Capture the cell that displays the provided text and extract its [x, y] central coordinate. 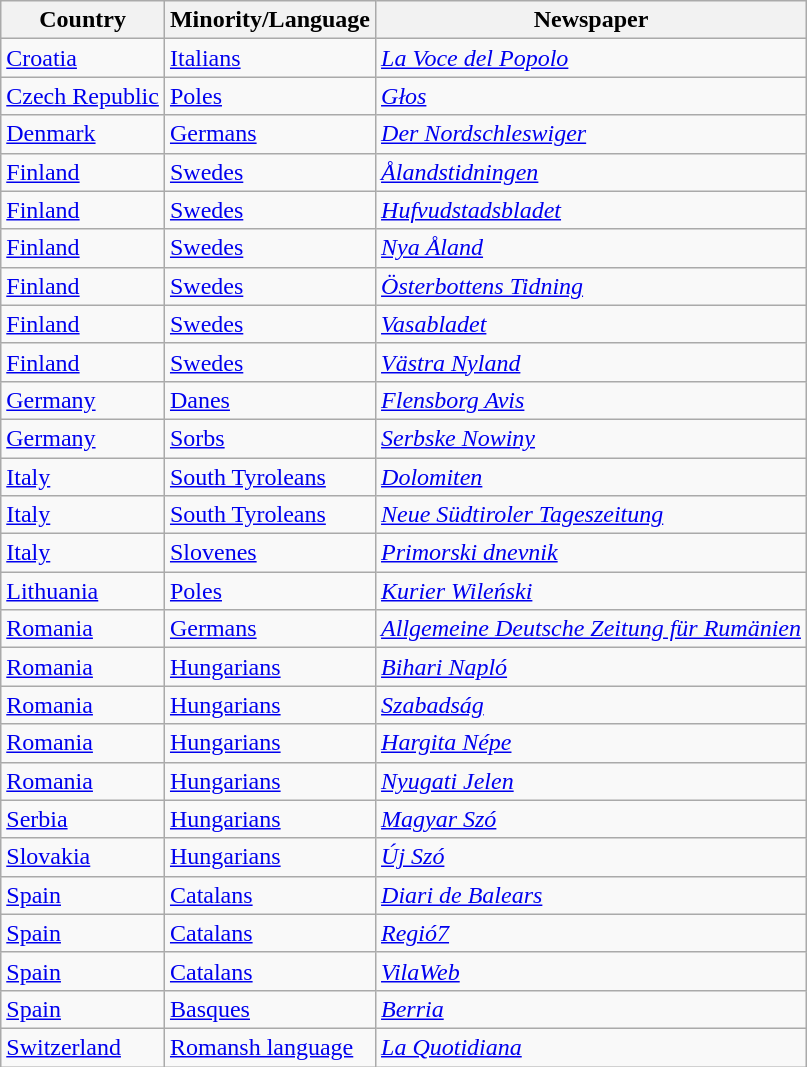
Country [83, 20]
Nya Åland [592, 248]
Slovakia [83, 857]
Danes [270, 400]
La Voce del Popolo [592, 58]
Serbske Nowiny [592, 438]
Czech Republic [83, 96]
Regió7 [592, 933]
Croatia [83, 58]
Slovenes [270, 553]
Hufvudstadsbladet [592, 210]
Sorbs [270, 438]
Berria [592, 1009]
Głos [592, 96]
Szabadság [592, 705]
Nyugati Jelen [592, 781]
Österbottens Tidning [592, 286]
Minority/Language [270, 20]
Lithuania [83, 591]
Switzerland [83, 1047]
La Quotidiana [592, 1047]
Kurier Wileński [592, 591]
Dolomiten [592, 477]
Új Szó [592, 857]
Der Nordschleswiger [592, 134]
Neue Südtiroler Tageszeitung [592, 515]
Basques [270, 1009]
Denmark [83, 134]
Bihari Napló [592, 667]
Serbia [83, 819]
Primorski dnevnik [592, 553]
Ålandstidningen [592, 172]
Allgemeine Deutsche Zeitung für Rumänien [592, 629]
VilaWeb [592, 971]
Magyar Szó [592, 819]
Diari de Balears [592, 895]
Romansh language [270, 1047]
Västra Nyland [592, 362]
Vasabladet [592, 324]
Italians [270, 58]
Hargita Népe [592, 743]
Flensborg Avis [592, 400]
Newspaper [592, 20]
